Capture the cell that displays the provided text and extract its (x, y) central coordinate. 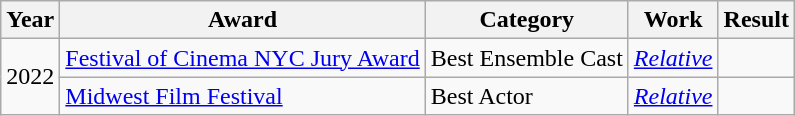
Category (526, 20)
Best Actor (526, 96)
Best Ensemble Cast (526, 58)
Award (242, 20)
2022 (30, 77)
Work (673, 20)
Festival of Cinema NYC Jury Award (242, 58)
Year (30, 20)
Result (756, 20)
Midwest Film Festival (242, 96)
